Output the (X, Y) coordinate of the center of the cell containing the given text.  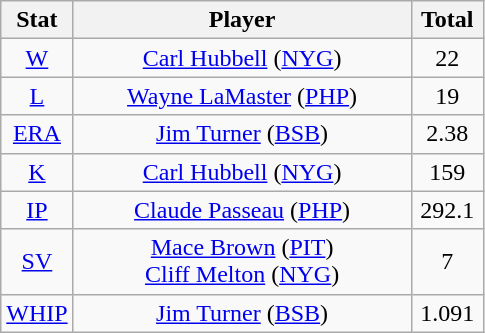
19 (447, 96)
W (37, 58)
7 (447, 262)
Total (447, 20)
1.091 (447, 313)
Mace Brown (PIT)Cliff Melton (NYG) (242, 262)
K (37, 172)
IP (37, 210)
SV (37, 262)
159 (447, 172)
Claude Passeau (PHP) (242, 210)
22 (447, 58)
Wayne LaMaster (PHP) (242, 96)
L (37, 96)
WHIP (37, 313)
2.38 (447, 134)
Player (242, 20)
Stat (37, 20)
292.1 (447, 210)
ERA (37, 134)
